From the cell containing the given text, extract its center point as (X, Y) coordinate. 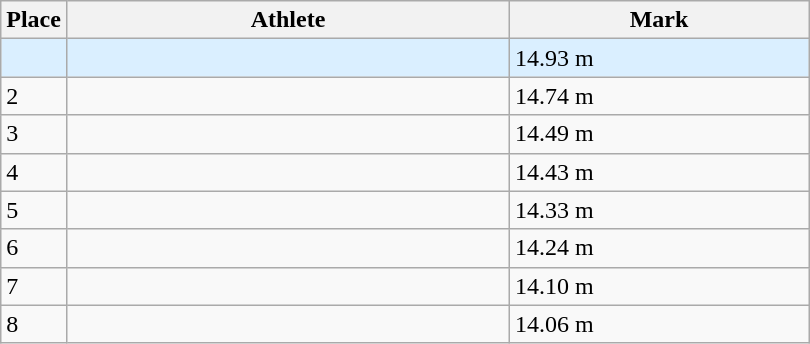
14.74 m (660, 96)
14.49 m (660, 134)
Place (34, 20)
Mark (660, 20)
2 (34, 96)
Athlete (288, 20)
3 (34, 134)
8 (34, 324)
7 (34, 286)
6 (34, 248)
14.33 m (660, 210)
4 (34, 172)
14.24 m (660, 248)
14.10 m (660, 286)
14.06 m (660, 324)
5 (34, 210)
14.43 m (660, 172)
14.93 m (660, 58)
